Output the (X, Y) coordinate of the center of the cell containing the given text.  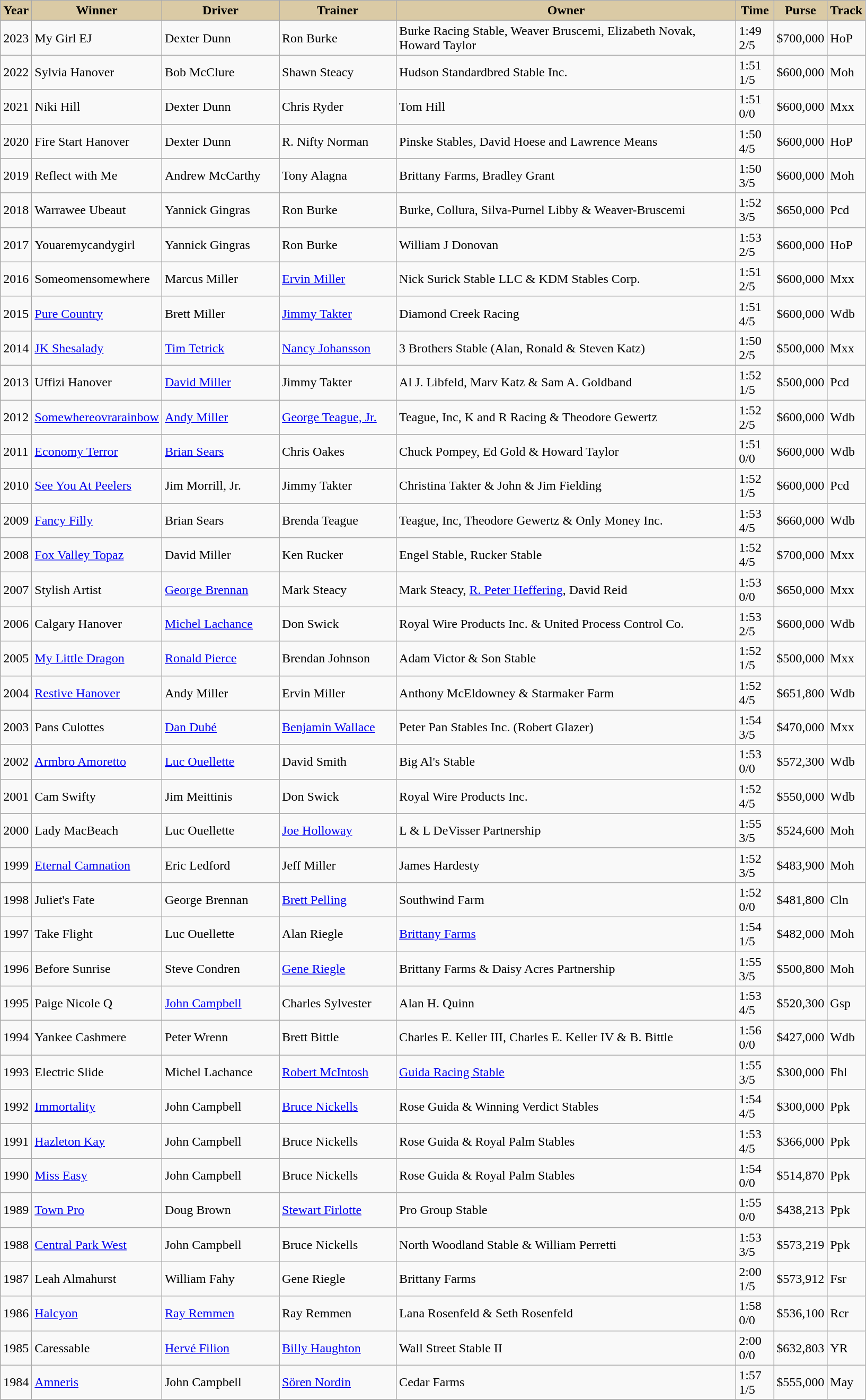
2008 (16, 555)
Hervé Filion (220, 1348)
2000 (16, 831)
1991 (16, 1141)
Nancy Johansson (338, 348)
$550,000 (800, 796)
$555,000 (800, 1382)
Al J. Libfeld, Marv Katz & Sam A. Goldband (566, 383)
1987 (16, 1279)
2006 (16, 624)
1998 (16, 900)
See You At Peelers (97, 486)
2017 (16, 245)
Burke Racing Stable, Weaver Bruscemi, Elizabeth Novak, Howard Taylor (566, 38)
1992 (16, 1106)
$524,600 (800, 831)
1994 (16, 1038)
$427,000 (800, 1038)
Teague, Inc, Theodore Gewertz & Only Money Inc. (566, 520)
1:52 0/0 (755, 900)
1:51 2/5 (755, 279)
Brenda Teague (338, 520)
Halcyon (97, 1313)
2018 (16, 210)
Juliet's Fate (97, 900)
Ken Rucker (338, 555)
1:55 0/0 (755, 1210)
Burke, Collura, Silva-Purnel Libby & Weaver-Bruscemi (566, 210)
Economy Terror (97, 451)
Fhl (846, 1073)
Chris Oakes (338, 451)
2003 (16, 727)
2004 (16, 693)
Lady MacBeach (97, 831)
Steve Condren (220, 969)
Rcr (846, 1313)
1:50 2/5 (755, 348)
Caressable (97, 1348)
$500,800 (800, 969)
Amneris (97, 1382)
Mark Steacy, R. Peter Heffering, David Reid (566, 589)
L & L DeVisser Partnership (566, 831)
Year (16, 11)
$572,300 (800, 762)
2021 (16, 107)
1988 (16, 1244)
Eric Ledford (220, 865)
2014 (16, 348)
1995 (16, 1004)
$483,900 (800, 865)
Mark Steacy (338, 589)
Armbro Amoretto (97, 762)
Brittany Farms, Bradley Grant (566, 176)
Ronald Pierce (220, 658)
1:52 2/5 (755, 417)
1986 (16, 1313)
2012 (16, 417)
James Hardesty (566, 865)
Doug Brown (220, 1210)
Before Sunrise (97, 969)
Stylish Artist (97, 589)
Robert McIntosh (338, 1073)
Diamond Creek Racing (566, 314)
Restive Hanover (97, 693)
Big Al's Stable (566, 762)
Owner (566, 11)
1:54 0/0 (755, 1175)
Chris Ryder (338, 107)
Adam Victor & Son Stable (566, 658)
Engel Stable, Rucker Stable (566, 555)
Lana Rosenfeld & Seth Rosenfeld (566, 1313)
2001 (16, 796)
Tony Alagna (338, 176)
$573,219 (800, 1244)
Warrawee Ubeaut (97, 210)
Fire Start Hanover (97, 141)
1:58 0/0 (755, 1313)
1:54 1/5 (755, 934)
Chuck Pompey, Ed Gold & Howard Taylor (566, 451)
Teague, Inc, K and R Racing & Theodore Gewertz (566, 417)
Hudson Standardbred Stable Inc. (566, 72)
1:53 3/5 (755, 1244)
Alan H. Quinn (566, 1004)
Someomensomewhere (97, 279)
Time (755, 11)
George Teague, Jr. (338, 417)
Youaremycandygirl (97, 245)
Southwind Farm (566, 900)
Tim Tetrick (220, 348)
Jim Morrill, Jr. (220, 486)
Brett Bittle (338, 1038)
Pans Culottes (97, 727)
Miss Easy (97, 1175)
2011 (16, 451)
North Woodland Stable & William Perretti (566, 1244)
1985 (16, 1348)
Gsp (846, 1004)
Royal Wire Products Inc. & United Process Control Co. (566, 624)
Uffizi Hanover (97, 383)
Pinske Stables, David Hoese and Lawrence Means (566, 141)
Wall Street Stable II (566, 1348)
Winner (97, 11)
2:00 0/0 (755, 1348)
Town Pro (97, 1210)
1997 (16, 934)
Niki Hill (97, 107)
1:49 2/5 (755, 38)
$514,870 (800, 1175)
2009 (16, 520)
Immortality (97, 1106)
$520,300 (800, 1004)
Fox Valley Topaz (97, 555)
1:51 4/5 (755, 314)
$536,100 (800, 1313)
1:54 4/5 (755, 1106)
Charles Sylvester (338, 1004)
Peter Pan Stables Inc. (Robert Glazer) (566, 727)
YR (846, 1348)
Sören Nordin (338, 1382)
William J Donovan (566, 245)
Cam Swifty (97, 796)
William Fahy (220, 1279)
Somewhereovrarainbow (97, 417)
Sylvia Hanover (97, 72)
2002 (16, 762)
2010 (16, 486)
1996 (16, 969)
Paige Nicole Q (97, 1004)
Brendan Johnson (338, 658)
Fsr (846, 1279)
2016 (16, 279)
Electric Slide (97, 1073)
Guida Racing Stable (566, 1073)
Brett Pelling (338, 900)
R. Nifty Norman (338, 141)
2022 (16, 72)
Royal Wire Products Inc. (566, 796)
Track (846, 11)
Eternal Camnation (97, 865)
Billy Haughton (338, 1348)
2:00 1/5 (755, 1279)
Alan Riegle (338, 934)
Take Flight (97, 934)
Stewart Firlotte (338, 1210)
1999 (16, 865)
Christina Takter & John & Jim Fielding (566, 486)
Tom Hill (566, 107)
1990 (16, 1175)
$481,800 (800, 900)
Brett Miller (220, 314)
1984 (16, 1382)
Shawn Steacy (338, 72)
Andrew McCarthy (220, 176)
$660,000 (800, 520)
Brittany Farms & Daisy Acres Partnership (566, 969)
1:51 1/5 (755, 72)
$632,803 (800, 1348)
1:56 0/0 (755, 1038)
Pro Group Stable (566, 1210)
Jim Meittinis (220, 796)
Calgary Hanover (97, 624)
Cln (846, 900)
Central Park West (97, 1244)
Driver (220, 11)
$651,800 (800, 693)
Jeff Miller (338, 865)
Rose Guida & Winning Verdict Stables (566, 1106)
May (846, 1382)
$573,912 (800, 1279)
Purse (800, 11)
Hazleton Kay (97, 1141)
1:54 3/5 (755, 727)
Benjamin Wallace (338, 727)
1993 (16, 1073)
1:50 4/5 (755, 141)
My Girl EJ (97, 38)
$438,213 (800, 1210)
My Little Dragon (97, 658)
Fancy Filly (97, 520)
Yankee Cashmere (97, 1038)
2005 (16, 658)
Charles E. Keller III, Charles E. Keller IV & B. Bittle (566, 1038)
1:57 1/5 (755, 1382)
$470,000 (800, 727)
2023 (16, 38)
2015 (16, 314)
JK Shesalady (97, 348)
2007 (16, 589)
Anthony McEldowney & Starmaker Farm (566, 693)
Dan Dubé (220, 727)
Joe Holloway (338, 831)
Leah Almahurst (97, 1279)
3 Brothers Stable (Alan, Ronald & Steven Katz) (566, 348)
Reflect with Me (97, 176)
2019 (16, 176)
Peter Wrenn (220, 1038)
David Smith (338, 762)
$482,000 (800, 934)
Cedar Farms (566, 1382)
1989 (16, 1210)
Trainer (338, 11)
2013 (16, 383)
Marcus Miller (220, 279)
$366,000 (800, 1141)
2020 (16, 141)
Nick Surick Stable LLC & KDM Stables Corp. (566, 279)
1:50 3/5 (755, 176)
Pure Country (97, 314)
Bob McClure (220, 72)
